Find where the given text appears and provide that cell's center as (X, Y) coordinate. 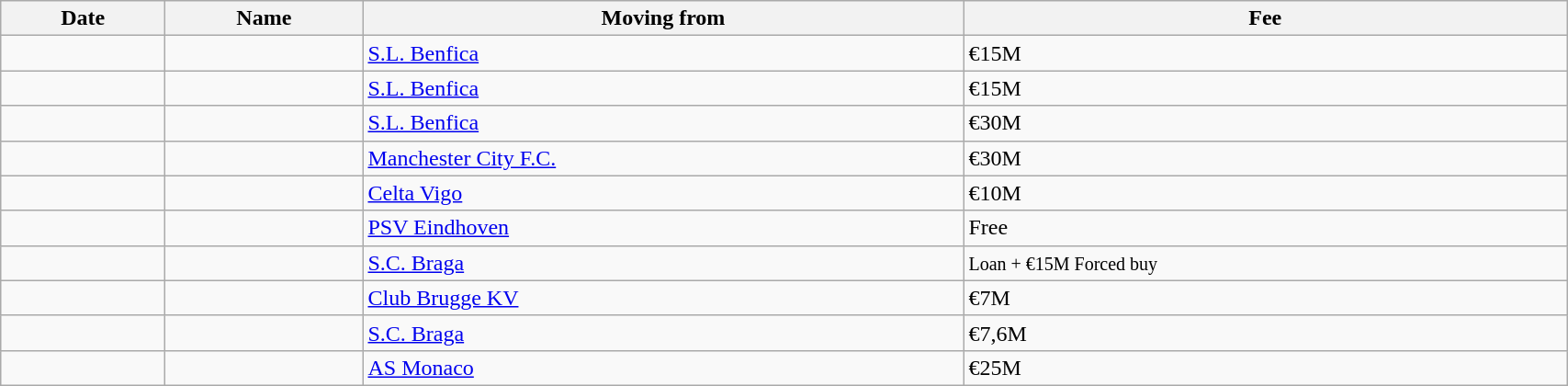
Loan + €15M Forced buy (1266, 263)
€7,6M (1266, 333)
€25M (1266, 368)
Club Brugge KV (663, 298)
€10M (1266, 193)
Name (265, 18)
Fee (1266, 18)
Date (83, 18)
AS Monaco (663, 368)
€7M (1266, 298)
Moving from (663, 18)
Manchester City F.C. (663, 158)
Celta Vigo (663, 193)
Free (1266, 228)
PSV Eindhoven (663, 228)
